Return (x, y) of the center of cell containing provided text 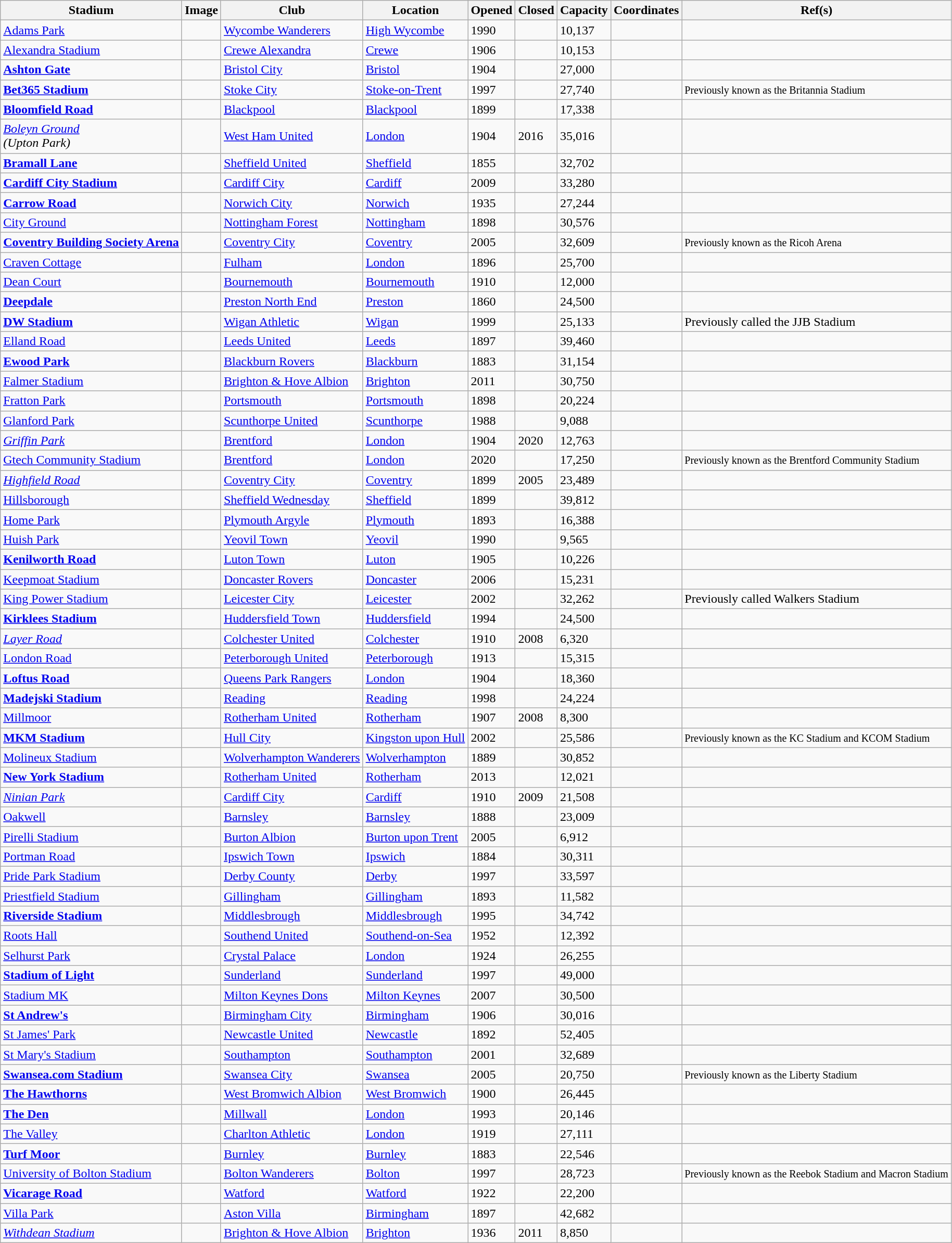
30,500 (584, 995)
Molineux Stadium (92, 757)
The Den (92, 1114)
9,565 (584, 539)
Oakwell (92, 817)
Stoke-on-Trent (415, 90)
2001 (491, 1055)
St James' Park (92, 1035)
34,742 (584, 916)
Southend-on-Sea (415, 936)
Derby County (291, 876)
Scunthorpe United (291, 421)
1998 (491, 698)
Pride Park Stadium (92, 876)
Doncaster (415, 579)
Preston (415, 302)
30,852 (584, 757)
Carrow Road (92, 202)
21,508 (584, 797)
Club (291, 10)
Scunthorpe (415, 421)
1919 (491, 1134)
Swansea (415, 1074)
9,088 (584, 421)
Luton (415, 559)
St Andrew's (92, 1015)
Previously called Walkers Stadium (816, 599)
32,702 (584, 163)
Closed (536, 10)
Priestfield Stadium (92, 896)
20,224 (584, 401)
Previously called the JJB Stadium (816, 322)
20,146 (584, 1114)
Colchester United (291, 639)
Wigan (415, 322)
West Bromwich Albion (291, 1094)
Swansea City (291, 1074)
27,740 (584, 90)
Hillsborough (92, 500)
London Road (92, 658)
12,021 (584, 777)
Wigan Athletic (291, 322)
15,231 (584, 579)
1900 (491, 1094)
Stadium (92, 10)
22,200 (584, 1193)
High Wycombe (415, 30)
2006 (491, 579)
Home Park (92, 519)
1988 (491, 421)
New York Stadium (92, 777)
West Ham United (291, 136)
35,016 (584, 136)
18,360 (584, 678)
12,392 (584, 936)
Leeds United (291, 341)
2016 (536, 136)
The Valley (92, 1134)
26,445 (584, 1094)
Pirelli Stadium (92, 836)
Leicester City (291, 599)
Leicester (415, 599)
Wolverhampton (415, 757)
Swansea.com Stadium (92, 1074)
11,582 (584, 896)
1907 (491, 718)
17,250 (584, 460)
22,546 (584, 1153)
Bet365 Stadium (92, 90)
6,912 (584, 836)
1995 (491, 916)
City Ground (92, 222)
Milton Keynes Dons (291, 995)
Selhurst Park (92, 956)
Gtech Community Stadium (92, 460)
1994 (491, 619)
27,000 (584, 70)
Doncaster Rovers (291, 579)
Sheffield United (291, 163)
Luton Town (291, 559)
Ninian Park (92, 797)
Nottingham (415, 222)
Ipswich (415, 856)
Aston Villa (291, 1213)
Riverside Stadium (92, 916)
1884 (491, 856)
12,000 (584, 282)
Birmingham City (291, 1015)
1896 (491, 262)
Millmoor (92, 718)
1999 (491, 322)
1905 (491, 559)
1889 (491, 757)
Withdean Stadium (92, 1233)
30,016 (584, 1015)
27,244 (584, 202)
King Power Stadium (92, 599)
University of Bolton Stadium (92, 1173)
17,338 (584, 109)
49,000 (584, 975)
10,226 (584, 559)
Milton Keynes (415, 995)
27,111 (584, 1134)
Norwich City (291, 202)
Previously known as the Reebok Stadium and Macron Stadium (816, 1173)
16,388 (584, 519)
Blackburn (415, 361)
15,315 (584, 658)
30,750 (584, 381)
Yeovil Town (291, 539)
Yeovil (415, 539)
1952 (491, 936)
West Bromwich (415, 1094)
Dean Court (92, 282)
Huddersfield Town (291, 619)
Huish Park (92, 539)
42,682 (584, 1213)
Crewe (415, 50)
12,763 (584, 440)
Opened (491, 10)
Huddersfield (415, 619)
Stadium MK (92, 995)
Norwich (415, 202)
MKM Stadium (92, 738)
1922 (491, 1193)
Wolverhampton Wanderers (291, 757)
Crystal Palace (291, 956)
25,586 (584, 738)
Fulham (291, 262)
Charlton Athletic (291, 1134)
1855 (491, 163)
Bolton Wanderers (291, 1173)
Keepmoat Stadium (92, 579)
10,153 (584, 50)
30,576 (584, 222)
Villa Park (92, 1213)
1913 (491, 658)
6,320 (584, 639)
28,723 (584, 1173)
Burton upon Trent (415, 836)
25,133 (584, 322)
Newcastle (415, 1035)
33,597 (584, 876)
Ref(s) (816, 10)
Deepdale (92, 302)
Turf Moor (92, 1153)
Loftus Road (92, 678)
Wycombe Wanderers (291, 30)
St Mary's Stadium (92, 1055)
Location (415, 10)
Ipswich Town (291, 856)
Portman Road (92, 856)
Boleyn Ground(Upton Park) (92, 136)
Plymouth (415, 519)
Cardiff City Stadium (92, 183)
Coventry Building Society Arena (92, 242)
Coordinates (646, 10)
Peterborough (415, 658)
Blackburn Rovers (291, 361)
32,689 (584, 1055)
Bramall Lane (92, 163)
Capacity (584, 10)
Fratton Park (92, 401)
Nottingham Forest (291, 222)
Previously known as the Brentford Community Stadium (816, 460)
Highfield Road (92, 480)
10,137 (584, 30)
20,750 (584, 1074)
Elland Road (92, 341)
DW Stadium (92, 322)
Bloomfield Road (92, 109)
32,262 (584, 599)
Adams Park (92, 30)
Layer Road (92, 639)
39,460 (584, 341)
Previously known as the KC Stadium and KCOM Stadium (816, 738)
1935 (491, 202)
Derby (415, 876)
8,300 (584, 718)
Leeds (415, 341)
Vicarage Road (92, 1193)
1993 (491, 1114)
Burton Albion (291, 836)
Hull City (291, 738)
Bolton (415, 1173)
Previously known as the Britannia Stadium (816, 90)
31,154 (584, 361)
2013 (491, 777)
Falmer Stadium (92, 381)
The Hawthorns (92, 1094)
Bristol (415, 70)
Millwall (291, 1114)
Alexandra Stadium (92, 50)
Griffin Park (92, 440)
Bristol City (291, 70)
8,850 (584, 1233)
Sheffield Wednesday (291, 500)
Image (201, 10)
Newcastle United (291, 1035)
23,009 (584, 817)
Plymouth Argyle (291, 519)
1924 (491, 956)
Kirklees Stadium (92, 619)
25,700 (584, 262)
Kingston upon Hull (415, 738)
Preston North End (291, 302)
Madejski Stadium (92, 698)
23,489 (584, 480)
Craven Cottage (92, 262)
2007 (491, 995)
Previously known as the Ricoh Arena (816, 242)
Peterborough United (291, 658)
30,311 (584, 856)
39,812 (584, 500)
Roots Hall (92, 936)
Colchester (415, 639)
Stadium of Light (92, 975)
52,405 (584, 1035)
Glanford Park (92, 421)
1892 (491, 1035)
Previously known as the Liberty Stadium (816, 1074)
33,280 (584, 183)
Ewood Park (92, 361)
1936 (491, 1233)
Ashton Gate (92, 70)
1888 (491, 817)
Crewe Alexandra (291, 50)
Stoke City (291, 90)
Queens Park Rangers (291, 678)
Kenilworth Road (92, 559)
26,255 (584, 956)
24,224 (584, 698)
1860 (491, 302)
Southend United (291, 936)
32,609 (584, 242)
